Identify which cell holds the provided text, then report its [X, Y] central coordinate. 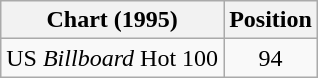
Position [271, 20]
Chart (1995) [112, 20]
94 [271, 58]
US Billboard Hot 100 [112, 58]
